Return the (x, y) coordinate for the center point of the cell that contains the specified text.  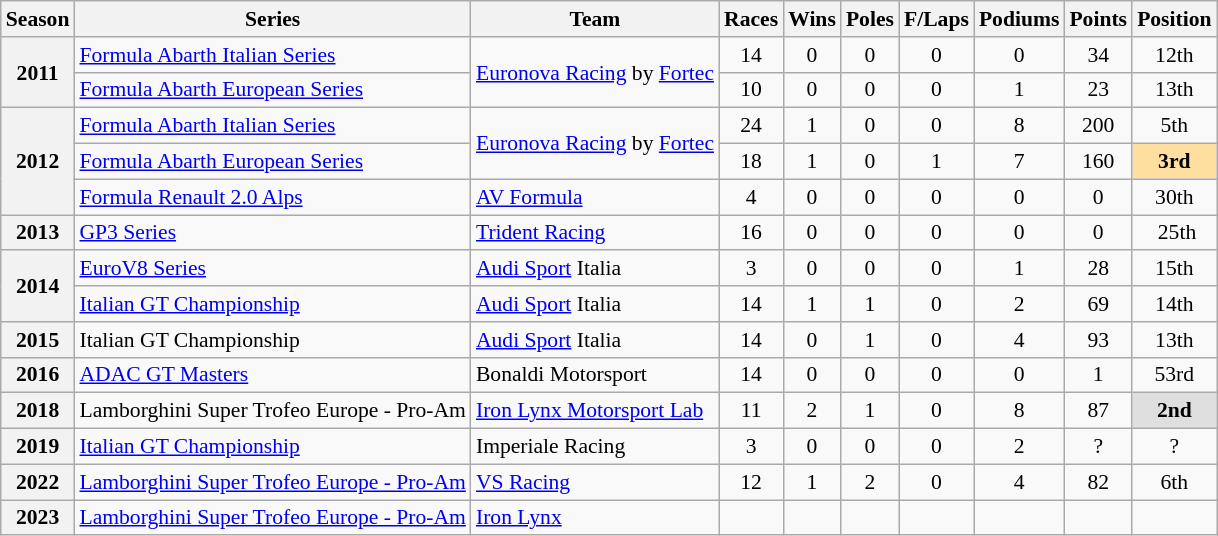
93 (1098, 340)
Points (1098, 19)
F/Laps (936, 19)
2011 (38, 72)
Team (595, 19)
Iron Lynx Motorsport Lab (595, 411)
2016 (38, 375)
3rd (1174, 162)
VS Racing (595, 482)
Imperiale Racing (595, 447)
24 (751, 126)
10 (751, 90)
Position (1174, 19)
34 (1098, 55)
ADAC GT Masters (272, 375)
18 (751, 162)
2013 (38, 233)
EuroV8 Series (272, 269)
200 (1098, 126)
2018 (38, 411)
14th (1174, 304)
7 (1020, 162)
2015 (38, 340)
11 (751, 411)
5th (1174, 126)
12th (1174, 55)
2022 (38, 482)
2012 (38, 162)
6th (1174, 482)
Wins (812, 19)
87 (1098, 411)
2023 (38, 518)
GP3 Series (272, 233)
2019 (38, 447)
69 (1098, 304)
16 (751, 233)
25th (1174, 233)
Formula Renault 2.0 Alps (272, 197)
53rd (1174, 375)
Series (272, 19)
30th (1174, 197)
12 (751, 482)
Iron Lynx (595, 518)
2014 (38, 286)
Podiums (1020, 19)
Bonaldi Motorsport (595, 375)
23 (1098, 90)
AV Formula (595, 197)
Poles (870, 19)
28 (1098, 269)
15th (1174, 269)
160 (1098, 162)
82 (1098, 482)
Trident Racing (595, 233)
2nd (1174, 411)
Season (38, 19)
Races (751, 19)
